Capture the cell that displays the provided text and extract its [X, Y] central coordinate. 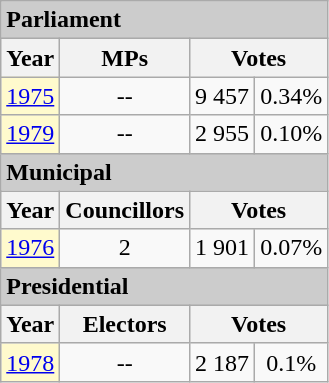
1975 [30, 96]
1979 [30, 134]
Councillors [125, 210]
MPs [125, 58]
0.34% [292, 96]
0.07% [292, 248]
Municipal [164, 172]
Presidential [164, 286]
2 187 [222, 362]
2 955 [222, 134]
2 [125, 248]
9 457 [222, 96]
Parliament [164, 20]
1978 [30, 362]
1 901 [222, 248]
0.10% [292, 134]
Electors [125, 324]
0.1% [292, 362]
1976 [30, 248]
